Scan for the cell matching the given text and deliver its (X, Y) coordinate at center. 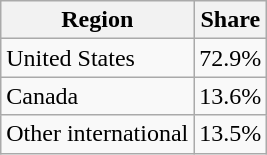
United States (98, 58)
Region (98, 20)
13.5% (230, 134)
Canada (98, 96)
72.9% (230, 58)
Other international (98, 134)
Share (230, 20)
13.6% (230, 96)
